Search for the cell housing the specified text and yield its (x, y) center coordinate. 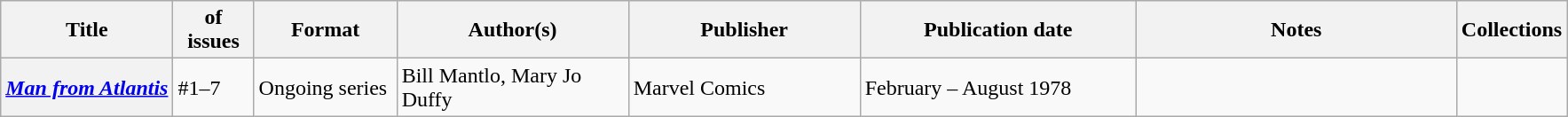
#1–7 (213, 87)
Man from Atlantis (87, 87)
Title (87, 30)
Collections (1511, 30)
Bill Mantlo, Mary Jo Duffy (513, 87)
Ongoing series (325, 87)
Marvel Comics (744, 87)
of issues (213, 30)
Format (325, 30)
Publisher (744, 30)
Notes (1296, 30)
Author(s) (513, 30)
Publication date (997, 30)
February – August 1978 (997, 87)
